Detect which cell encompasses the target text, then output its [x, y] center coordinate. 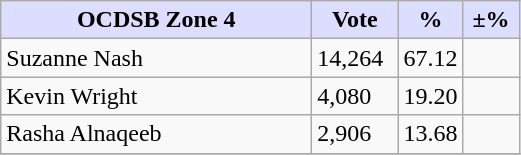
19.20 [430, 96]
14,264 [355, 58]
2,906 [355, 134]
±% [491, 20]
67.12 [430, 58]
Rasha Alnaqeeb [156, 134]
Kevin Wright [156, 96]
% [430, 20]
13.68 [430, 134]
Suzanne Nash [156, 58]
Vote [355, 20]
4,080 [355, 96]
OCDSB Zone 4 [156, 20]
